Return [x, y] of the center of cell containing provided text 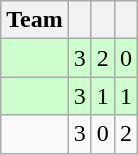
Team [35, 20]
